For the text-containing cell, return its midpoint in [X, Y] coordinate format. 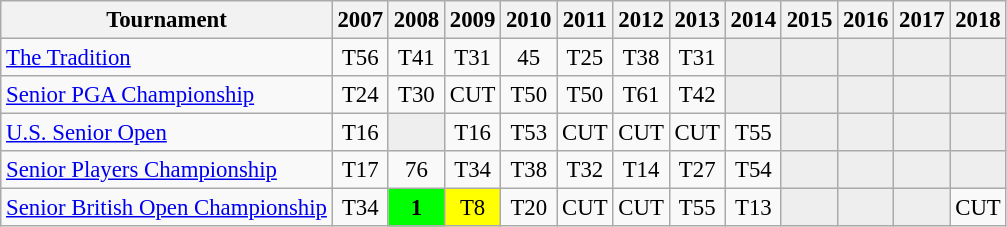
T25 [585, 58]
2009 [472, 20]
Senior British Open Championship [166, 208]
T42 [697, 95]
T8 [472, 208]
2010 [529, 20]
76 [416, 170]
T20 [529, 208]
2013 [697, 20]
2011 [585, 20]
T13 [753, 208]
2018 [978, 20]
Senior PGA Championship [166, 95]
2016 [866, 20]
T53 [529, 133]
2007 [360, 20]
T24 [360, 95]
U.S. Senior Open [166, 133]
T32 [585, 170]
1 [416, 208]
T27 [697, 170]
2012 [641, 20]
T54 [753, 170]
Senior Players Championship [166, 170]
2008 [416, 20]
2015 [809, 20]
T14 [641, 170]
Tournament [166, 20]
T17 [360, 170]
2014 [753, 20]
T61 [641, 95]
T56 [360, 58]
2017 [922, 20]
The Tradition [166, 58]
T30 [416, 95]
45 [529, 58]
T41 [416, 58]
